Extract the [x, y] coordinate from the center of the cell holding the provided text.  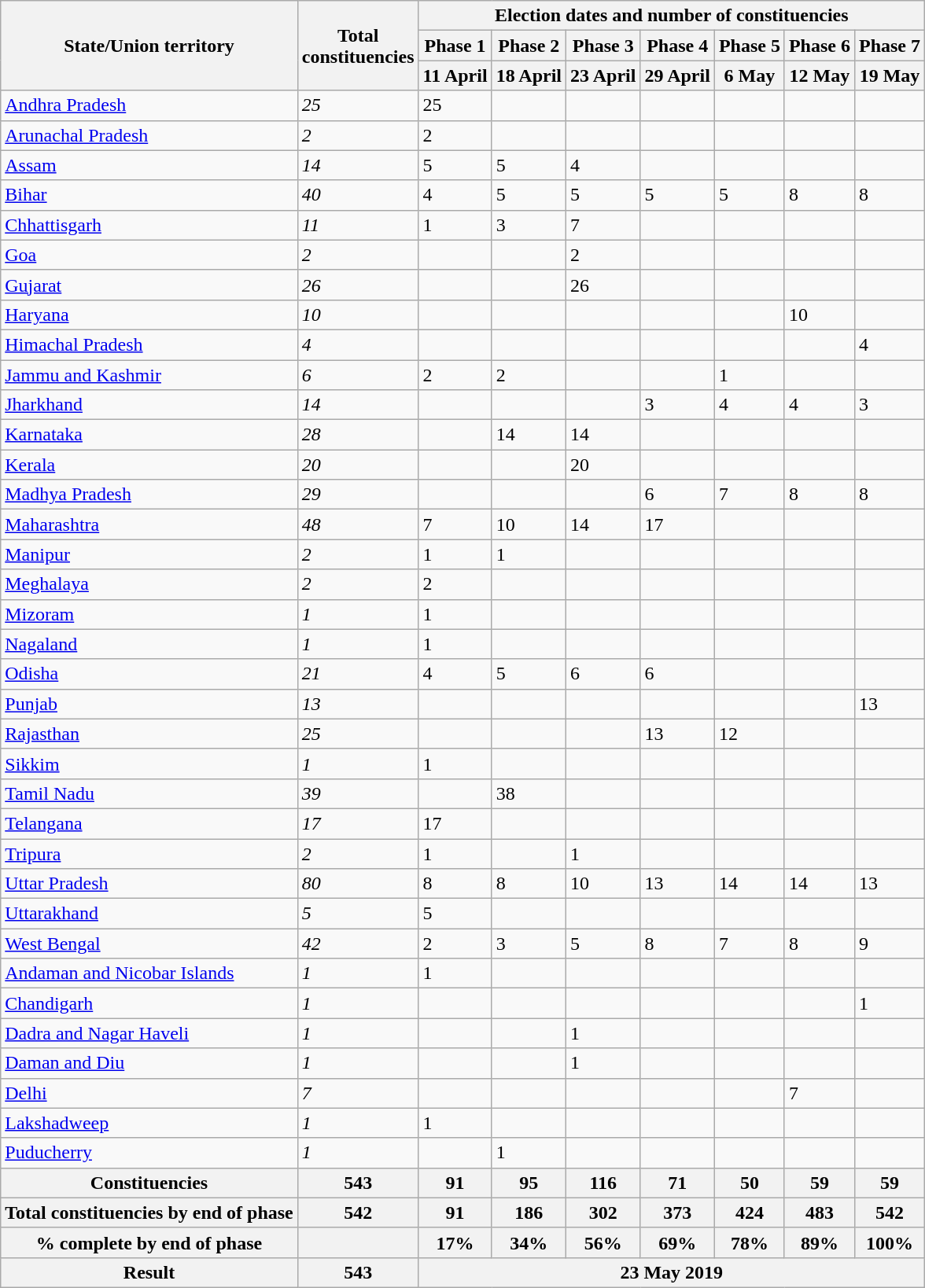
Dadra and Nagar Haveli [149, 1033]
Election dates and number of constituencies [672, 16]
18 April [529, 75]
Punjab [149, 704]
% complete by end of phase [149, 1242]
Result [149, 1272]
38 [529, 793]
424 [749, 1213]
Maharashtra [149, 524]
302 [603, 1213]
Nagaland [149, 644]
56% [603, 1242]
Andhra Pradesh [149, 105]
Total constituencies by end of phase [149, 1213]
Phase 3 [603, 46]
34% [529, 1242]
78% [749, 1242]
West Bengal [149, 944]
186 [529, 1213]
Phase 5 [749, 46]
12 [749, 734]
42 [358, 944]
69% [677, 1242]
23 May 2019 [672, 1272]
80 [358, 884]
Haryana [149, 315]
89% [820, 1242]
29 April [677, 75]
Odisha [149, 674]
Mizoram [149, 614]
Chhattisgarh [149, 225]
Totalconstituencies [358, 46]
21 [358, 674]
Chandigarh [149, 1003]
Phase 1 [455, 46]
Daman and Diu [149, 1063]
Sikkim [149, 764]
Uttarakhand [149, 914]
Tamil Nadu [149, 793]
50 [749, 1183]
Jharkhand [149, 405]
Meghalaya [149, 584]
Puducherry [149, 1153]
6 May [749, 75]
Karnataka [149, 435]
Tripura [149, 853]
Uttar Pradesh [149, 884]
95 [529, 1183]
17% [455, 1242]
Bihar [149, 195]
11 [358, 225]
Telangana [149, 823]
23 April [603, 75]
Delhi [149, 1093]
483 [820, 1213]
Rajasthan [149, 734]
116 [603, 1183]
Manipur [149, 554]
40 [358, 195]
Lakshadweep [149, 1123]
Arunachal Pradesh [149, 135]
71 [677, 1183]
Madhya Pradesh [149, 495]
48 [358, 524]
Andaman and Nicobar Islands [149, 973]
100% [889, 1242]
373 [677, 1213]
Assam [149, 165]
Phase 6 [820, 46]
28 [358, 435]
Phase 7 [889, 46]
Himachal Pradesh [149, 344]
Jammu and Kashmir [149, 375]
29 [358, 495]
Gujarat [149, 285]
12 May [820, 75]
Constituencies [149, 1183]
9 [889, 944]
39 [358, 793]
Kerala [149, 465]
Phase 4 [677, 46]
State/Union territory [149, 46]
19 May [889, 75]
11 April [455, 75]
Goa [149, 255]
Phase 2 [529, 46]
